Identify which cell holds the provided text, then report its (X, Y) central coordinate. 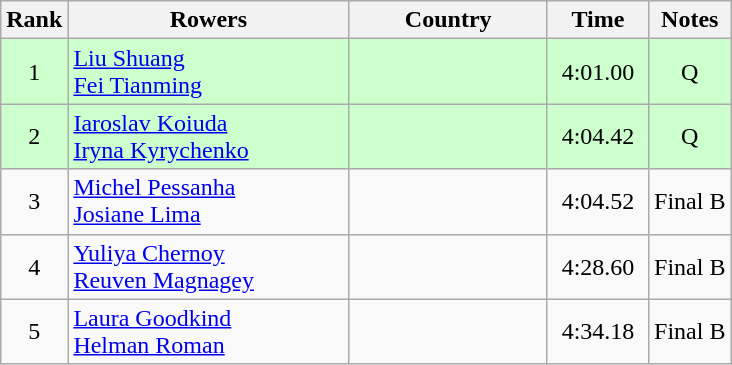
Laura GoodkindHelman Roman (208, 332)
Time (598, 20)
Liu ShuangFei Tianming (208, 72)
Iaroslav KoiudaIryna Kyrychenko (208, 136)
Michel PessanhaJosiane Lima (208, 202)
4:04.52 (598, 202)
4:04.42 (598, 136)
4:01.00 (598, 72)
4:28.60 (598, 266)
3 (34, 202)
Rank (34, 20)
Notes (690, 20)
4 (34, 266)
Country (448, 20)
4:34.18 (598, 332)
5 (34, 332)
Rowers (208, 20)
1 (34, 72)
2 (34, 136)
Yuliya ChernoyReuven Magnagey (208, 266)
